Extract the (x, y) coordinate from the center of the cell holding the provided text.  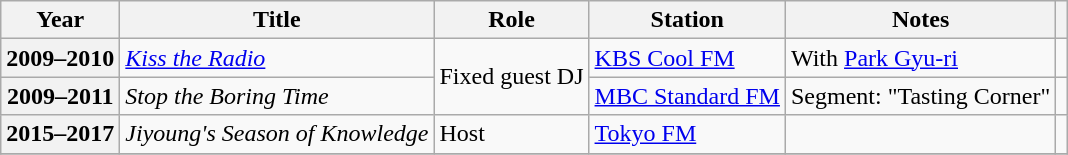
Kiss the Radio (277, 58)
Segment: "Tasting Corner" (920, 96)
Tokyo FM (687, 134)
KBS Cool FM (687, 58)
2015–2017 (60, 134)
Fixed guest DJ (512, 77)
MBC Standard FM (687, 96)
Title (277, 20)
Host (512, 134)
Station (687, 20)
Notes (920, 20)
2009–2011 (60, 96)
Stop the Boring Time (277, 96)
Year (60, 20)
2009–2010 (60, 58)
Role (512, 20)
Jiyoung's Season of Knowledge (277, 134)
With Park Gyu-ri (920, 58)
